Determine the (X, Y) coordinate at the center of the cell enclosing the given text.  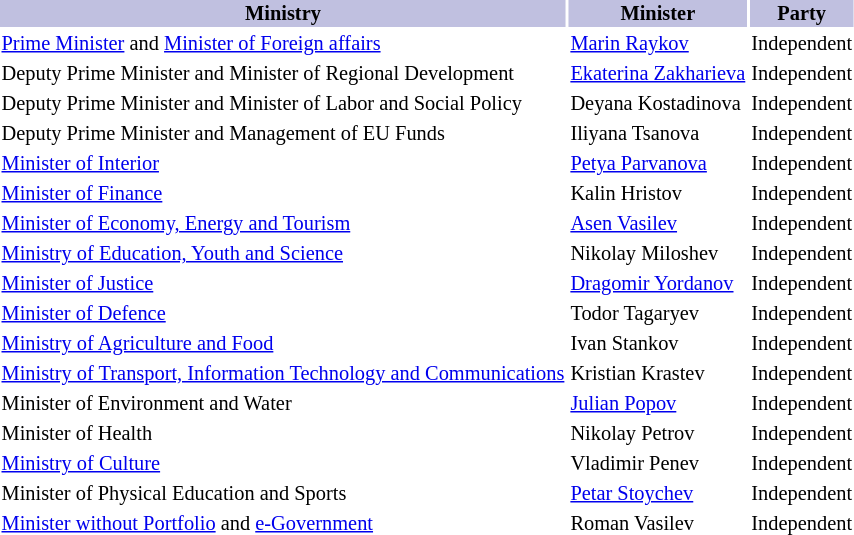
Nikolay Petrov (658, 434)
Ministry of Culture (283, 464)
Ivan Stankov (658, 344)
Minister of Justice (283, 284)
Ekaterina Zakharieva (658, 74)
Minister of Interior (283, 164)
Ministry (283, 14)
Petya Parvanova (658, 164)
Kalin Hristov (658, 194)
Deputy Prime Minister and Minister of Labor and Social Policy (283, 104)
Minister (658, 14)
Marin Raykov (658, 44)
Deyana Kostadinova (658, 104)
Minister of Health (283, 434)
Minister of Defence (283, 314)
Prime Minister and Minister of Foreign affairs (283, 44)
Minister of Economy, Energy and Tourism (283, 224)
Ministry of Agriculture and Food (283, 344)
Minister of Finance (283, 194)
Deputy Prime Minister and Management of EU Funds (283, 134)
Kristian Krastev (658, 374)
Julian Popov (658, 404)
Dragomir Yordanov (658, 284)
Petar Stoychev (658, 494)
Iliyana Tsanova (658, 134)
Minister of Physical Education and Sports (283, 494)
Asen Vasilev (658, 224)
Vladimir Penev (658, 464)
Ministry of Education, Youth and Science (283, 254)
Nikolay Miloshev (658, 254)
Todor Tagaryev (658, 314)
Minister of Environment and Water (283, 404)
Party (802, 14)
Ministry of Transport, Information Technology and Communications (283, 374)
Deputy Prime Minister and Minister of Regional Development (283, 74)
